From the cell containing the given text, extract its center point as [x, y] coordinate. 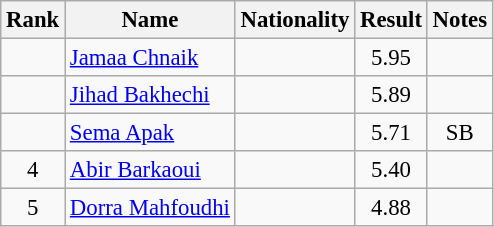
Jihad Bakhechi [150, 95]
4 [33, 170]
5 [33, 208]
Nationality [294, 20]
5.71 [392, 133]
5.40 [392, 170]
Jamaa Chnaik [150, 58]
Result [392, 20]
4.88 [392, 208]
Rank [33, 20]
SB [460, 133]
Sema Apak [150, 133]
Abir Barkaoui [150, 170]
Dorra Mahfoudhi [150, 208]
Notes [460, 20]
5.95 [392, 58]
5.89 [392, 95]
Name [150, 20]
